Detect which cell encompasses the target text, then output its [X, Y] center coordinate. 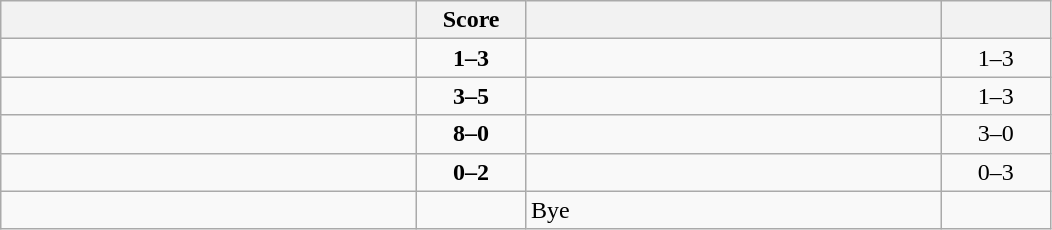
Score [472, 20]
Bye [733, 210]
0–3 [996, 172]
8–0 [472, 134]
3–5 [472, 96]
3–0 [996, 134]
0–2 [472, 172]
